For the text-containing cell, return its midpoint in [x, y] coordinate format. 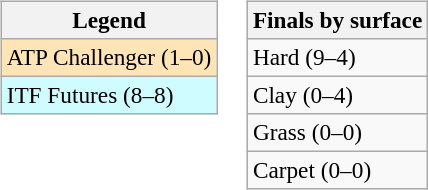
Clay (0–4) [337, 95]
ATP Challenger (1–0) [108, 57]
Legend [108, 20]
Finals by surface [337, 20]
ITF Futures (8–8) [108, 95]
Carpet (0–0) [337, 171]
Grass (0–0) [337, 133]
Hard (9–4) [337, 57]
